Identify which cell holds the provided text, then report its (X, Y) central coordinate. 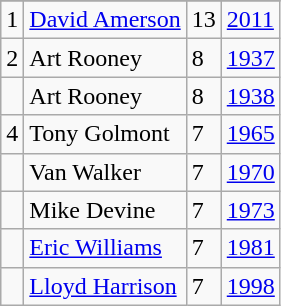
1938 (250, 96)
Van Walker (105, 172)
1965 (250, 134)
4 (12, 134)
2011 (250, 20)
1981 (250, 248)
1973 (250, 210)
1970 (250, 172)
1998 (250, 286)
13 (204, 20)
Tony Golmont (105, 134)
David Amerson (105, 20)
2 (12, 58)
Mike Devine (105, 210)
Eric Williams (105, 248)
Lloyd Harrison (105, 286)
1937 (250, 58)
1 (12, 20)
